Detect which cell encompasses the target text, then output its [x, y] center coordinate. 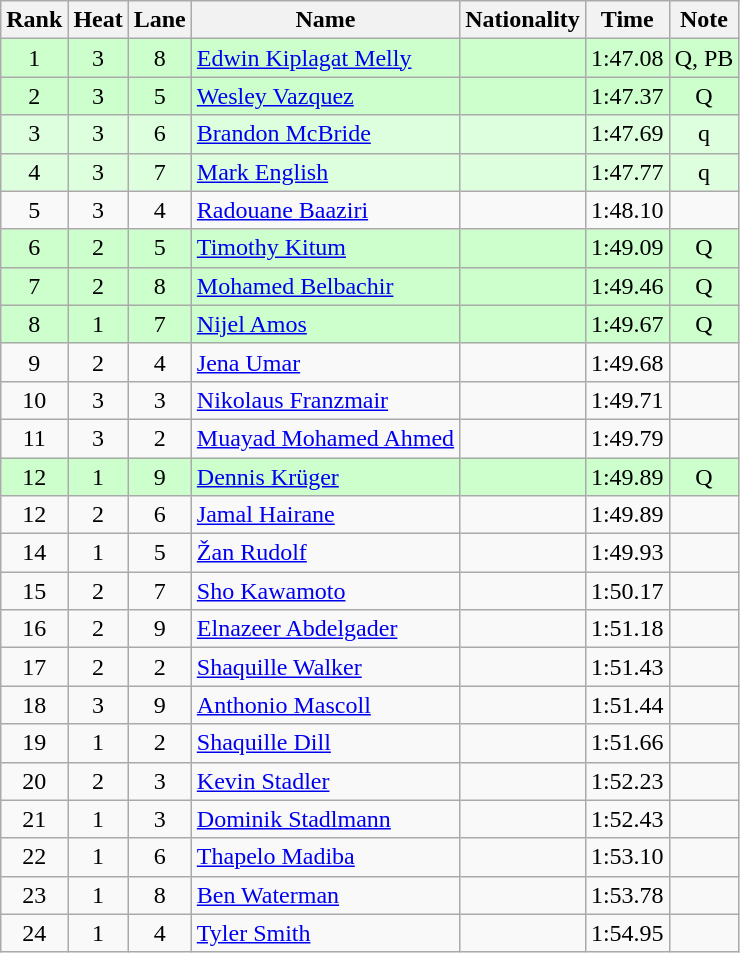
Shaquille Walker [325, 667]
1:47.08 [627, 58]
1:47.77 [627, 172]
Tyler Smith [325, 933]
Rank [34, 20]
1:49.67 [627, 324]
Jena Umar [325, 362]
Wesley Vazquez [325, 96]
Lane [160, 20]
16 [34, 629]
Timothy Kitum [325, 248]
23 [34, 895]
1:50.17 [627, 591]
Muayad Mohamed Ahmed [325, 438]
19 [34, 743]
Kevin Stadler [325, 781]
11 [34, 438]
1:49.09 [627, 248]
Nikolaus Franzmair [325, 400]
Jamal Hairane [325, 515]
Q, PB [704, 58]
Žan Rudolf [325, 553]
1:51.66 [627, 743]
Nijel Amos [325, 324]
1:49.46 [627, 286]
1:52.23 [627, 781]
1:49.93 [627, 553]
20 [34, 781]
Shaquille Dill [325, 743]
Anthonio Mascoll [325, 705]
Edwin Kiplagat Melly [325, 58]
1:53.78 [627, 895]
18 [34, 705]
1:49.71 [627, 400]
Radouane Baaziri [325, 210]
Dominik Stadlmann [325, 819]
1:53.10 [627, 857]
Thapelo Madiba [325, 857]
21 [34, 819]
Sho Kawamoto [325, 591]
Mark English [325, 172]
15 [34, 591]
Brandon McBride [325, 134]
10 [34, 400]
1:51.43 [627, 667]
1:51.44 [627, 705]
Ben Waterman [325, 895]
Dennis Krüger [325, 477]
Nationality [523, 20]
Note [704, 20]
1:52.43 [627, 819]
22 [34, 857]
Elnazeer Abdelgader [325, 629]
Heat [98, 20]
24 [34, 933]
1:47.37 [627, 96]
1:47.69 [627, 134]
Time [627, 20]
17 [34, 667]
Name [325, 20]
14 [34, 553]
1:49.79 [627, 438]
1:54.95 [627, 933]
Mohamed Belbachir [325, 286]
1:51.18 [627, 629]
1:48.10 [627, 210]
1:49.68 [627, 362]
